Provide the [X, Y] coordinate of the cell's center where the given text is located.  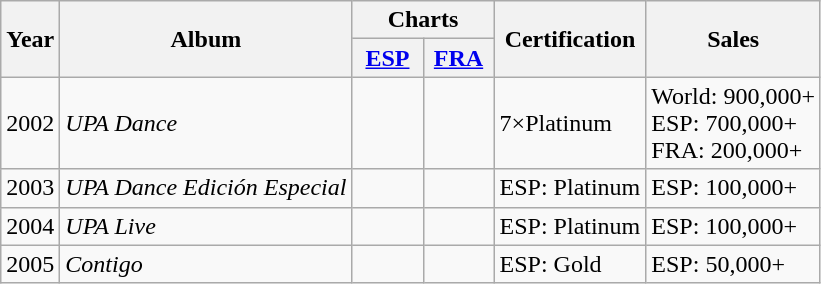
2003 [30, 188]
2002 [30, 123]
Contigo [206, 264]
UPA Dance [206, 123]
Sales [734, 39]
Year [30, 39]
Charts [423, 20]
FRA [458, 58]
ESP: Gold [570, 264]
ESP [388, 58]
ESP: 50,000+ [734, 264]
2005 [30, 264]
Certification [570, 39]
World: 900,000+ ESP: 700,000+ FRA: 200,000+ [734, 123]
UPA Live [206, 226]
2004 [30, 226]
Album [206, 39]
UPA Dance Edición Especial [206, 188]
7×Platinum [570, 123]
